Extract the [X, Y] coordinate from the center of the cell holding the provided text.  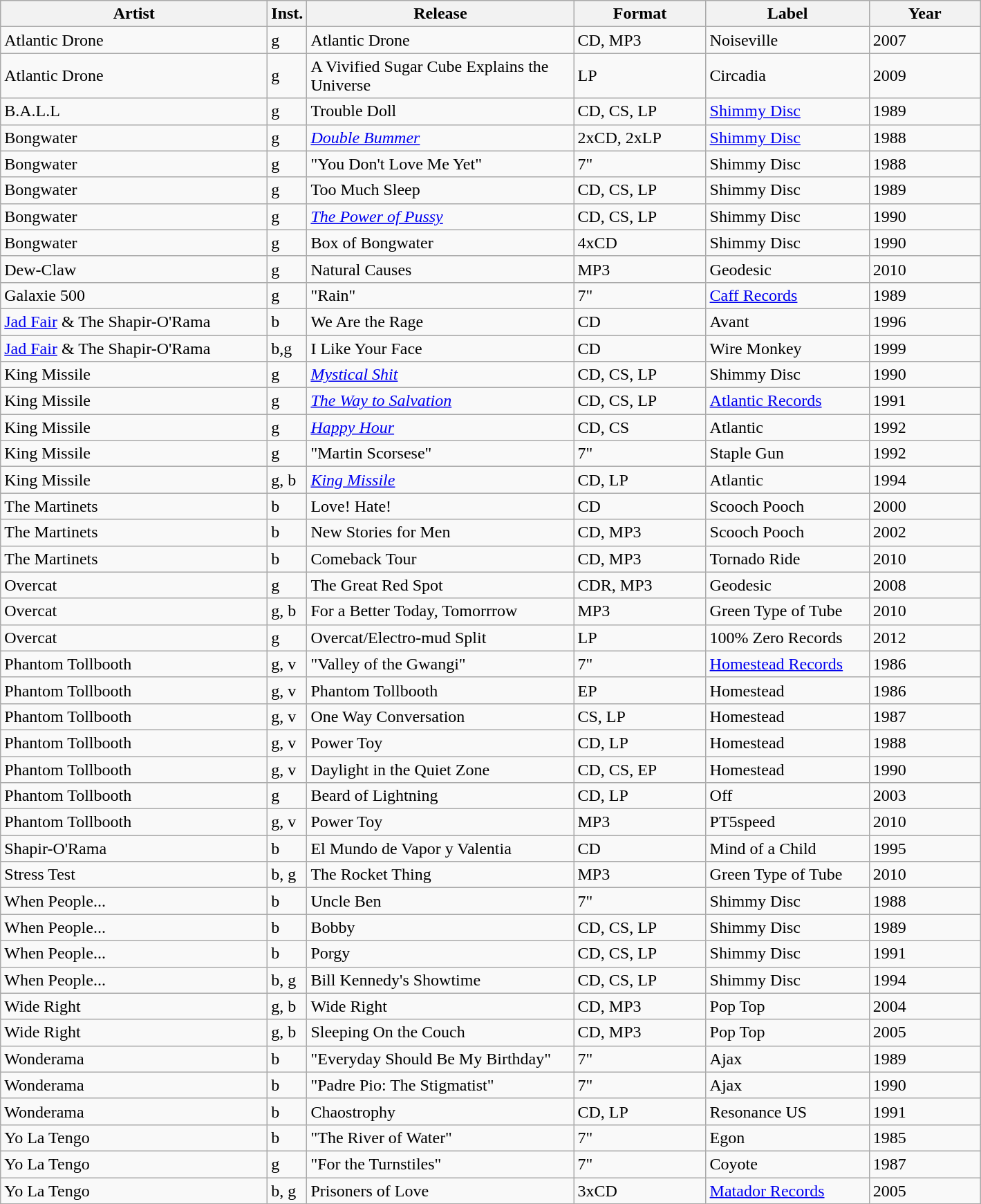
Tornado Ride [787, 559]
Overcat/Electro-mud Split [440, 638]
b,g [288, 348]
Caff Records [787, 295]
CS, LP [640, 716]
The Power of Pussy [440, 216]
CD, CS, EP [640, 770]
Bill Kennedy's Showtime [440, 980]
"Everyday Should Be My Birthday" [440, 1059]
Happy Hour [440, 427]
2004 [925, 1006]
The Way to Salvation [440, 401]
Format [640, 14]
2009 [925, 76]
Chaostrophy [440, 1111]
Double Bummer [440, 138]
2007 [925, 40]
I Like Your Face [440, 348]
Too Much Sleep [440, 190]
Noiseville [787, 40]
2008 [925, 585]
El Mundo de Vapor y Valentia [440, 849]
We Are the Rage [440, 322]
Mind of a Child [787, 849]
"Valley of the Gwangi" [440, 664]
2012 [925, 638]
2003 [925, 796]
Avant [787, 322]
Prisoners of Love [440, 1190]
Sleeping On the Couch [440, 1032]
For a Better Today, Tomorrrow [440, 611]
2xCD, 2xLP [640, 138]
Year [925, 14]
Dew-Claw [134, 269]
Staple Gun [787, 454]
Label [787, 14]
Love! Hate! [440, 506]
CDR, MP3 [640, 585]
Release [440, 14]
"Martin Scorsese" [440, 454]
Shapir-O'Rama [134, 849]
"You Don't Love Me Yet" [440, 164]
Porgy [440, 954]
The Great Red Spot [440, 585]
Comeback Tour [440, 559]
Mystical Shit [440, 375]
CD, CS [640, 427]
2002 [925, 532]
1985 [925, 1138]
Box of Bongwater [440, 243]
New Stories for Men [440, 532]
Matador Records [787, 1190]
Resonance US [787, 1111]
Trouble Doll [440, 111]
The Rocket Thing [440, 875]
Natural Causes [440, 269]
Daylight in the Quiet Zone [440, 770]
1996 [925, 322]
Egon [787, 1138]
Wire Monkey [787, 348]
3xCD [640, 1190]
Off [787, 796]
"Padre Pio: The Stigmatist" [440, 1085]
A Vivified Sugar Cube Explains the Universe [440, 76]
Uncle Ben [440, 901]
"Rain" [440, 295]
EP [640, 690]
Stress Test [134, 875]
"For the Turnstiles" [440, 1164]
1995 [925, 849]
1999 [925, 348]
4xCD [640, 243]
Beard of Lightning [440, 796]
One Way Conversation [440, 716]
Galaxie 500 [134, 295]
100% Zero Records [787, 638]
"The River of Water" [440, 1138]
Inst. [288, 14]
Circadia [787, 76]
Artist [134, 14]
PT5speed [787, 822]
Coyote [787, 1164]
2000 [925, 506]
Homestead Records [787, 664]
B.A.L.L [134, 111]
Bobby [440, 927]
Atlantic Records [787, 401]
